For the text-containing cell, return its midpoint in (X, Y) coordinate format. 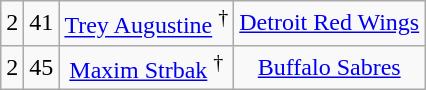
45 (42, 68)
Trey Augustine † (146, 24)
Maxim Strbak † (146, 68)
Detroit Red Wings (330, 24)
41 (42, 24)
Buffalo Sabres (330, 68)
